Capture the cell that displays the provided text and extract its [X, Y] central coordinate. 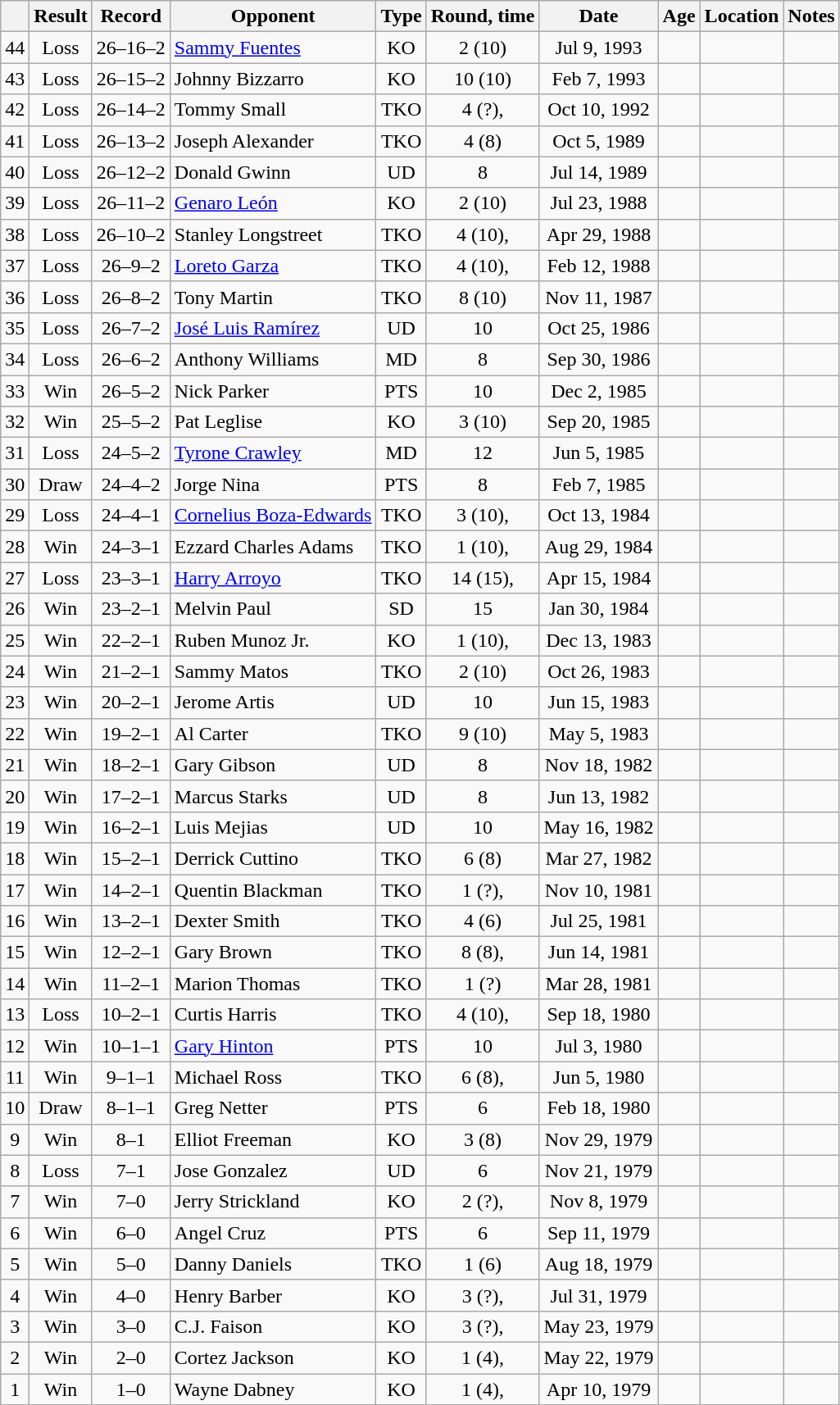
Sammy Matos [273, 671]
Type [402, 16]
Jul 14, 1989 [598, 172]
Nov 18, 1982 [598, 765]
Opponent [273, 16]
10–1–1 [131, 1046]
Sep 18, 1980 [598, 1015]
Nov 21, 1979 [598, 1171]
17 [15, 889]
Nov 10, 1981 [598, 889]
Age [679, 16]
Al Carter [273, 734]
25 [15, 640]
24 [15, 671]
Nov 8, 1979 [598, 1202]
22–2–1 [131, 640]
Round, time [483, 16]
Angel Cruz [273, 1233]
6 (8) [483, 858]
42 [15, 110]
6–0 [131, 1233]
2 [15, 1357]
9 [15, 1139]
14 [15, 984]
3–0 [131, 1326]
24–4–1 [131, 516]
13–2–1 [131, 921]
Jerry Strickland [273, 1202]
Wayne Dabney [273, 1389]
Jerome Artis [273, 702]
Apr 29, 1988 [598, 234]
4 [15, 1295]
2 (?), [483, 1202]
26–15–2 [131, 79]
Jorge Nina [273, 484]
26–6–2 [131, 359]
3 (8) [483, 1139]
5–0 [131, 1264]
16 [15, 921]
38 [15, 234]
Oct 10, 1992 [598, 110]
Jun 14, 1981 [598, 953]
4 (6) [483, 921]
Nov 11, 1987 [598, 297]
10–2–1 [131, 1015]
31 [15, 453]
3 (10), [483, 516]
May 5, 1983 [598, 734]
Pat Leglise [273, 422]
Record [131, 16]
1 (?) [483, 984]
26–5–2 [131, 391]
25–5–2 [131, 422]
Oct 26, 1983 [598, 671]
43 [15, 79]
8 (8), [483, 953]
26–13–2 [131, 141]
Elliot Freeman [273, 1139]
23–2–1 [131, 609]
Genaro León [273, 203]
20–2–1 [131, 702]
16–2–1 [131, 827]
May 22, 1979 [598, 1357]
Melvin Paul [273, 609]
14 (15), [483, 578]
Henry Barber [273, 1295]
Greg Netter [273, 1108]
Jul 31, 1979 [598, 1295]
Sep 20, 1985 [598, 422]
Marcus Starks [273, 796]
26–14–2 [131, 110]
26–7–2 [131, 328]
May 16, 1982 [598, 827]
26–9–2 [131, 266]
Notes [811, 16]
33 [15, 391]
Jun 13, 1982 [598, 796]
5 [15, 1264]
Gary Hinton [273, 1046]
24–4–2 [131, 484]
Oct 5, 1989 [598, 141]
Danny Daniels [273, 1264]
Aug 29, 1984 [598, 547]
24–3–1 [131, 547]
Sep 30, 1986 [598, 359]
Anthony Williams [273, 359]
9–1–1 [131, 1077]
44 [15, 48]
7–1 [131, 1171]
Feb 18, 1980 [598, 1108]
Johnny Bizzarro [273, 79]
Marion Thomas [273, 984]
4 (8) [483, 141]
Derrick Cuttino [273, 858]
1 [15, 1389]
Oct 25, 1986 [598, 328]
23–3–1 [131, 578]
26 [15, 609]
Nov 29, 1979 [598, 1139]
Jul 3, 1980 [598, 1046]
Luis Mejias [273, 827]
Quentin Blackman [273, 889]
Feb 7, 1985 [598, 484]
19 [15, 827]
Michael Ross [273, 1077]
26–10–2 [131, 234]
Tyrone Crawley [273, 453]
7–0 [131, 1202]
Dexter Smith [273, 921]
18 [15, 858]
21–2–1 [131, 671]
22 [15, 734]
34 [15, 359]
C.J. Faison [273, 1326]
30 [15, 484]
Donald Gwinn [273, 172]
Cornelius Boza-Edwards [273, 516]
1 (6) [483, 1264]
1–0 [131, 1389]
Joseph Alexander [273, 141]
Ezzard Charles Adams [273, 547]
11 [15, 1077]
2–0 [131, 1357]
Jul 23, 1988 [598, 203]
Ruben Munoz Jr. [273, 640]
8–1 [131, 1139]
6 (8), [483, 1077]
10 (10) [483, 79]
José Luis Ramírez [273, 328]
26–8–2 [131, 297]
Sammy Fuentes [273, 48]
20 [15, 796]
26–16–2 [131, 48]
Jun 5, 1985 [598, 453]
18–2–1 [131, 765]
40 [15, 172]
28 [15, 547]
Feb 7, 1993 [598, 79]
Tommy Small [273, 110]
Apr 10, 1979 [598, 1389]
Jose Gonzalez [273, 1171]
39 [15, 203]
Date [598, 16]
17–2–1 [131, 796]
8–1–1 [131, 1108]
11–2–1 [131, 984]
Dec 13, 1983 [598, 640]
14–2–1 [131, 889]
4–0 [131, 1295]
Jan 30, 1984 [598, 609]
May 23, 1979 [598, 1326]
Jul 25, 1981 [598, 921]
Feb 12, 1988 [598, 266]
Gary Brown [273, 953]
36 [15, 297]
Location [742, 16]
SD [402, 609]
35 [15, 328]
21 [15, 765]
Harry Arroyo [273, 578]
12–2–1 [131, 953]
19–2–1 [131, 734]
Nick Parker [273, 391]
Gary Gibson [273, 765]
Dec 2, 1985 [598, 391]
27 [15, 578]
32 [15, 422]
Apr 15, 1984 [598, 578]
24–5–2 [131, 453]
Result [61, 16]
29 [15, 516]
Jun 5, 1980 [598, 1077]
Mar 27, 1982 [598, 858]
41 [15, 141]
3 [15, 1326]
Stanley Longstreet [273, 234]
Sep 11, 1979 [598, 1233]
13 [15, 1015]
Jun 15, 1983 [598, 702]
7 [15, 1202]
Loreto Garza [273, 266]
Oct 13, 1984 [598, 516]
Curtis Harris [273, 1015]
37 [15, 266]
15–2–1 [131, 858]
Tony Martin [273, 297]
Cortez Jackson [273, 1357]
Aug 18, 1979 [598, 1264]
9 (10) [483, 734]
Mar 28, 1981 [598, 984]
1 (?), [483, 889]
Jul 9, 1993 [598, 48]
8 (10) [483, 297]
4 (?), [483, 110]
23 [15, 702]
26–11–2 [131, 203]
3 (10) [483, 422]
26–12–2 [131, 172]
